Pinpoint the cell where the given text exists, returning its (X, Y) midpoint coordinate. 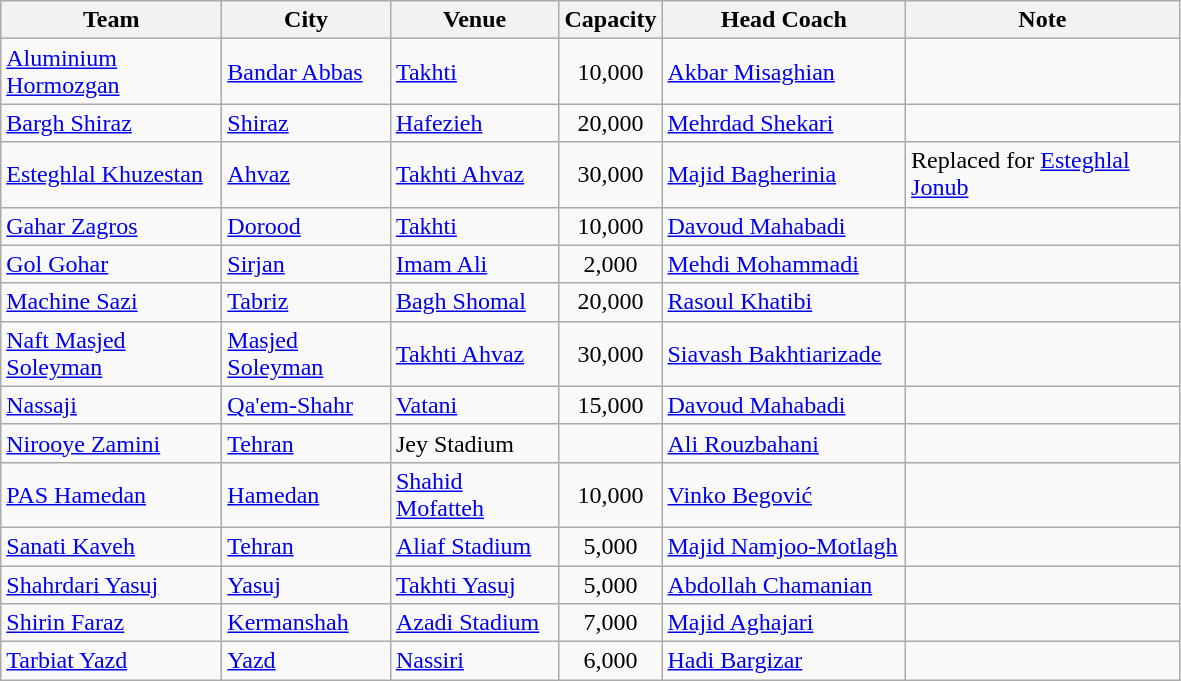
Dorood (306, 226)
Jey Stadium (474, 443)
Shahid Mofatteh (474, 494)
Nassaji (112, 405)
Tarbiat Yazd (112, 661)
Sirjan (306, 264)
Akbar Misaghian (784, 72)
15,000 (610, 405)
Majid Namjoo-Motlagh (784, 546)
City (306, 20)
Yazd (306, 661)
Sanati Kaveh (112, 546)
Kermanshah (306, 623)
Imam Ali (474, 264)
Takhti Yasuj (474, 585)
Qa'em-Shahr (306, 405)
Venue (474, 20)
Hadi Bargizar (784, 661)
Nassiri (474, 661)
Vinko Begović (784, 494)
Yasuj (306, 585)
Mehrdad Shekari (784, 123)
Team (112, 20)
Hafezieh (474, 123)
Mehdi Mohammadi (784, 264)
Abdollah Chamanian (784, 585)
Shiraz (306, 123)
Head Coach (784, 20)
Rasoul Khatibi (784, 302)
Shirin Faraz (112, 623)
Gol Gohar (112, 264)
Azadi Stadium (474, 623)
Gahar Zagros (112, 226)
Machine Sazi (112, 302)
Hamedan (306, 494)
Replaced for Esteghlal Jonub (1043, 174)
Aliaf Stadium (474, 546)
PAS Hamedan (112, 494)
Bargh Shiraz (112, 123)
Note (1043, 20)
Shahrdari Yasuj (112, 585)
Majid Aghajari (784, 623)
Bagh Shomal (474, 302)
Vatani (474, 405)
Capacity (610, 20)
Majid Bagherinia (784, 174)
7,000 (610, 623)
Siavash Bakhtiarizade (784, 354)
Masjed Soleyman (306, 354)
Naft Masjed Soleyman (112, 354)
2,000 (610, 264)
Ali Rouzbahani (784, 443)
Nirooye Zamini (112, 443)
Ahvaz (306, 174)
6,000 (610, 661)
Bandar Abbas (306, 72)
Aluminium Hormozgan (112, 72)
Esteghlal Khuzestan (112, 174)
Tabriz (306, 302)
